Output the [X, Y] coordinate of the center of the cell containing the given text.  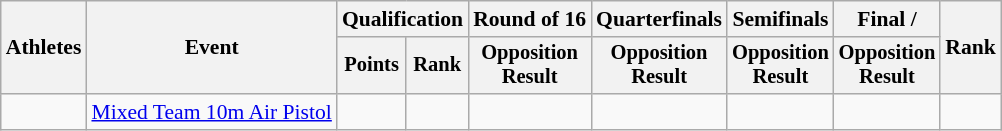
Final / [888, 19]
Event [211, 48]
Points [372, 66]
Round of 16 [530, 19]
Semifinals [780, 19]
Mixed Team 10m Air Pistol [211, 112]
Athletes [44, 48]
Quarterfinals [659, 19]
Qualification [402, 19]
